Determine the [x, y] coordinate at the center of the cell enclosing the given text.  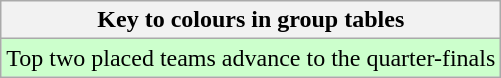
Key to colours in group tables [251, 20]
Top two placed teams advance to the quarter-finals [251, 58]
